Output the (X, Y) coordinate of the center of the cell containing the given text.  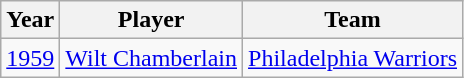
1959 (30, 58)
Year (30, 20)
Philadelphia Warriors (353, 58)
Player (152, 20)
Team (353, 20)
Wilt Chamberlain (152, 58)
